Determine the [X, Y] coordinate at the center of the cell enclosing the given text.  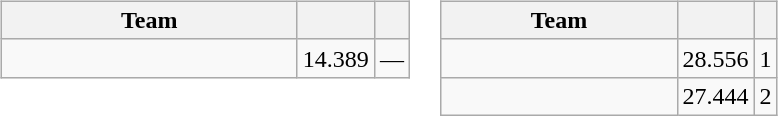
1 [766, 58]
14.389 [336, 58]
27.444 [716, 96]
2 [766, 96]
— [392, 58]
28.556 [716, 58]
